Provide the [X, Y] coordinate of the cell's center where the given text is located.  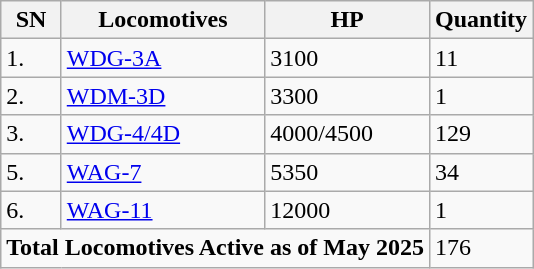
176 [482, 248]
5350 [348, 172]
WDM-3D [162, 96]
34 [482, 172]
WAG-11 [162, 210]
5. [31, 172]
3. [31, 134]
6. [31, 210]
Total Locomotives Active as of May 2025 [216, 248]
4000/4500 [348, 134]
11 [482, 58]
Quantity [482, 20]
WDG-4/4D [162, 134]
129 [482, 134]
2. [31, 96]
WAG-7 [162, 172]
SN [31, 20]
Locomotives [162, 20]
3300 [348, 96]
12000 [348, 210]
HP [348, 20]
WDG-3A [162, 58]
1. [31, 58]
3100 [348, 58]
